Provide the (x, y) coordinate of the cell's center where the given text is located.  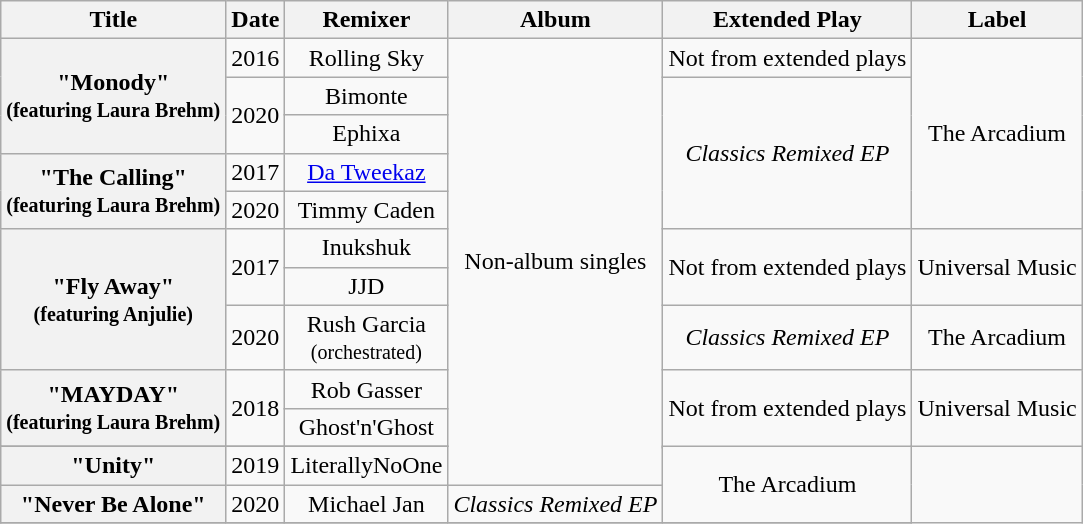
2019 (256, 465)
2018 (256, 408)
"Monody" (featuring Laura Brehm) (114, 96)
Timmy Caden (366, 210)
LiterallyNoOne (366, 465)
"Unity" (114, 465)
Non-album singles (556, 262)
Date (256, 20)
"Never Be Alone" (114, 503)
"The Calling" (featuring Laura Brehm) (114, 191)
Michael Jan (366, 503)
Inukshuk (366, 248)
Title (114, 20)
Ghost'n'Ghost (366, 427)
Rob Gasser (366, 389)
Bimonte (366, 96)
"Fly Away" (featuring Anjulie) (114, 300)
Da Tweekaz (366, 172)
Remixer (366, 20)
Ephixa (366, 134)
Label (997, 20)
2016 (256, 58)
Rush Garcia (orchestrated) (366, 338)
Album (556, 20)
"MAYDAY" (featuring Laura Brehm) (114, 408)
JJD (366, 286)
Extended Play (788, 20)
Rolling Sky (366, 58)
